Identify which cell holds the provided text, then report its [X, Y] central coordinate. 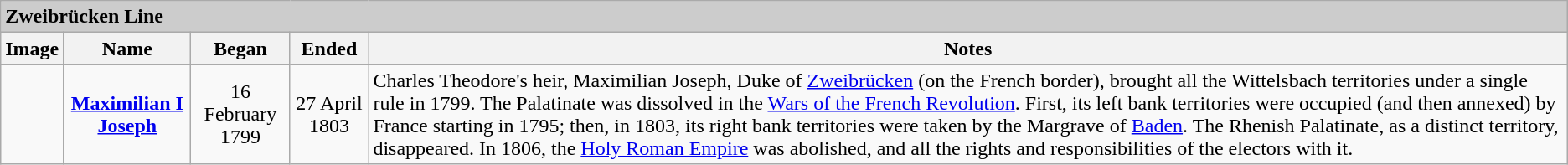
Began [240, 49]
Zweibrücken Line [784, 17]
Ended [329, 49]
16 February 1799 [240, 114]
Maximilian I Joseph [127, 114]
Notes [968, 49]
27 April 1803 [329, 114]
Image [32, 49]
Name [127, 49]
